Search for the cell housing the specified text and yield its (X, Y) center coordinate. 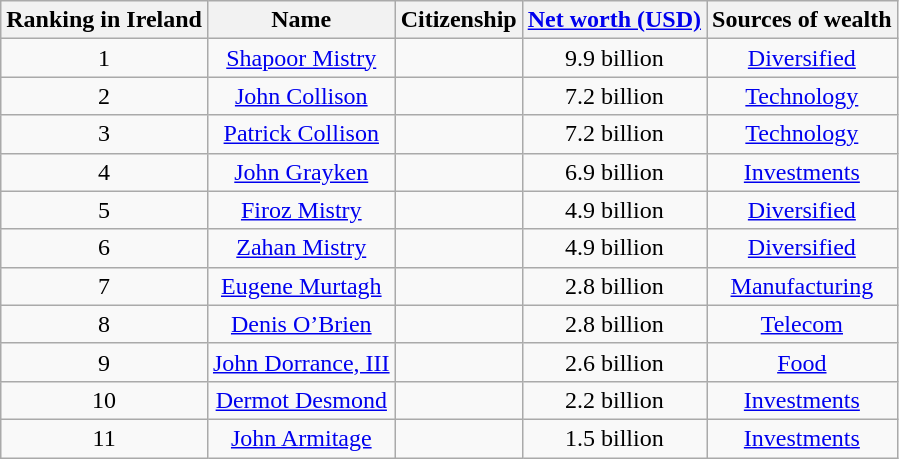
Eugene Murtagh (301, 286)
7 (104, 286)
John Dorrance, III (301, 362)
Firoz Mistry (301, 210)
Shapoor Mistry (301, 58)
Citizenship (458, 20)
5 (104, 210)
1 (104, 58)
John Armitage (301, 438)
Sources of wealth (802, 20)
Zahan Mistry (301, 248)
8 (104, 324)
Food (802, 362)
4 (104, 172)
Net worth (USD) (614, 20)
Ranking in Ireland (104, 20)
John Collison (301, 96)
11 (104, 438)
2 (104, 96)
2.2 billion (614, 400)
Name (301, 20)
Denis O’Brien (301, 324)
9 (104, 362)
3 (104, 134)
10 (104, 400)
6 (104, 248)
Telecom (802, 324)
9.9 billion (614, 58)
Patrick Collison (301, 134)
Dermot Desmond (301, 400)
6.9 billion (614, 172)
Manufacturing (802, 286)
John Grayken (301, 172)
1.5 billion (614, 438)
2.6 billion (614, 362)
